Return the (x, y) coordinate for the center point of the cell that contains the specified text.  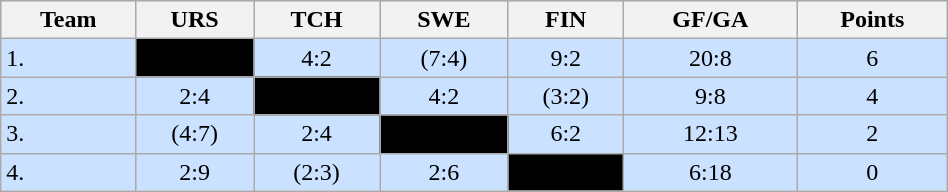
(3:2) (566, 96)
9:2 (566, 58)
6:2 (566, 134)
TCH (317, 20)
1. (68, 58)
Team (68, 20)
20:8 (710, 58)
URS (195, 20)
4. (68, 172)
9:8 (710, 96)
4 (872, 96)
2. (68, 96)
0 (872, 172)
Points (872, 20)
2 (872, 134)
2:6 (444, 172)
12:13 (710, 134)
2:9 (195, 172)
FIN (566, 20)
GF/GA (710, 20)
6:18 (710, 172)
SWE (444, 20)
(7:4) (444, 58)
(2:3) (317, 172)
(4:7) (195, 134)
3. (68, 134)
6 (872, 58)
